Provide the (x, y) coordinate of the cell's center where the given text is located.  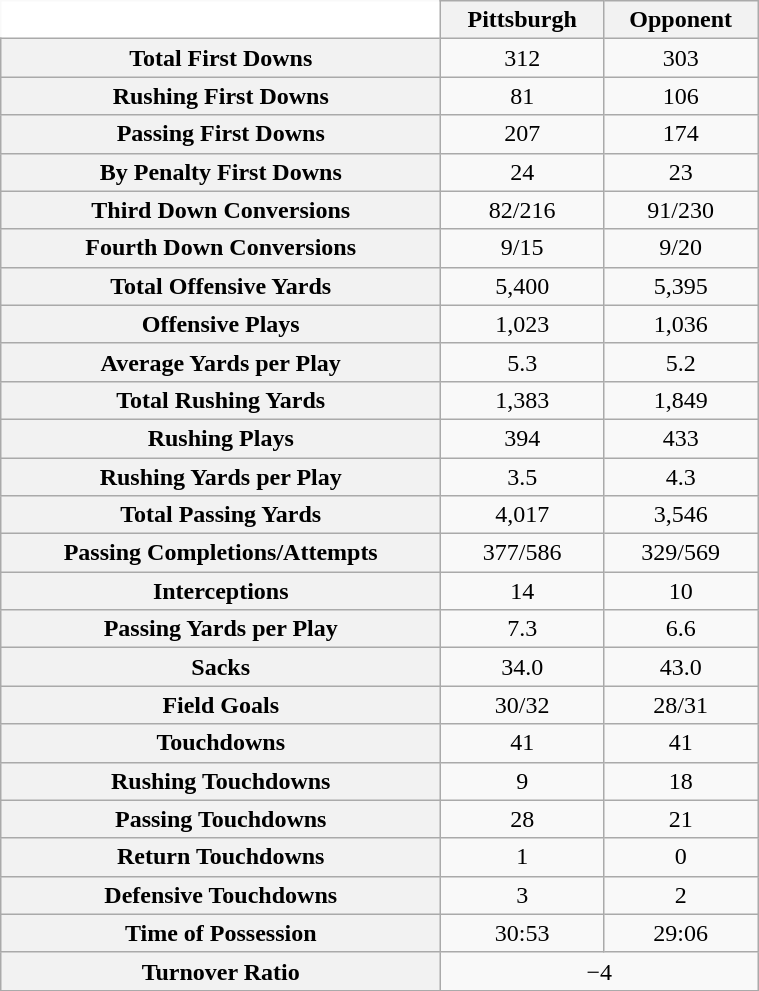
Average Yards per Play (221, 362)
1,383 (522, 400)
207 (522, 134)
Total First Downs (221, 58)
3 (522, 895)
303 (681, 58)
Passing Yards per Play (221, 629)
9/15 (522, 248)
5.2 (681, 362)
106 (681, 96)
23 (681, 172)
Return Touchdowns (221, 857)
Opponent (681, 20)
Defensive Touchdowns (221, 895)
Passing Touchdowns (221, 819)
433 (681, 438)
1,036 (681, 324)
10 (681, 591)
Offensive Plays (221, 324)
−4 (600, 971)
5,400 (522, 286)
14 (522, 591)
43.0 (681, 667)
18 (681, 781)
81 (522, 96)
Third Down Conversions (221, 210)
By Penalty First Downs (221, 172)
6.6 (681, 629)
Rushing Yards per Play (221, 477)
Total Rushing Yards (221, 400)
Total Passing Yards (221, 515)
4.3 (681, 477)
Interceptions (221, 591)
82/216 (522, 210)
34.0 (522, 667)
Sacks (221, 667)
9/20 (681, 248)
28 (522, 819)
4,017 (522, 515)
394 (522, 438)
Field Goals (221, 705)
91/230 (681, 210)
1,849 (681, 400)
Time of Possession (221, 933)
30/32 (522, 705)
Passing Completions/Attempts (221, 553)
Rushing Touchdowns (221, 781)
5.3 (522, 362)
Total Offensive Yards (221, 286)
Rushing First Downs (221, 96)
Rushing Plays (221, 438)
1 (522, 857)
329/569 (681, 553)
5,395 (681, 286)
9 (522, 781)
0 (681, 857)
1,023 (522, 324)
174 (681, 134)
Fourth Down Conversions (221, 248)
2 (681, 895)
3,546 (681, 515)
30:53 (522, 933)
Touchdowns (221, 743)
Passing First Downs (221, 134)
28/31 (681, 705)
377/586 (522, 553)
312 (522, 58)
29:06 (681, 933)
Pittsburgh (522, 20)
3.5 (522, 477)
24 (522, 172)
7.3 (522, 629)
Turnover Ratio (221, 971)
21 (681, 819)
